Pinpoint the cell where the given text exists, returning its [x, y] midpoint coordinate. 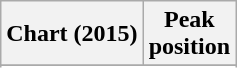
Peakposition [189, 34]
Chart (2015) [72, 34]
